Return the [X, Y] coordinate for the center point of the cell that contains the specified text.  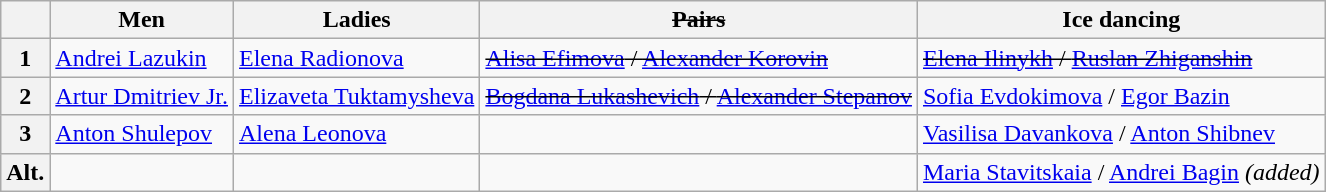
Andrei Lazukin [142, 58]
Ladies [357, 20]
Sofia Evdokimova / Egor Bazin [1121, 96]
Alisa Efimova / Alexander Korovin [699, 58]
Elena Ilinykh / Ruslan Zhiganshin [1121, 58]
Alt. [26, 172]
Elena Radionova [357, 58]
Vasilisa Davankova / Anton Shibnev [1121, 134]
1 [26, 58]
Pairs [699, 20]
Anton Shulepov [142, 134]
3 [26, 134]
Elizaveta Tuktamysheva [357, 96]
Alena Leonova [357, 134]
Men [142, 20]
Bogdana Lukashevich / Alexander Stepanov [699, 96]
2 [26, 96]
Artur Dmitriev Jr. [142, 96]
Ice dancing [1121, 20]
Maria Stavitskaia / Andrei Bagin (added) [1121, 172]
